For the text-containing cell, return its midpoint in [x, y] coordinate format. 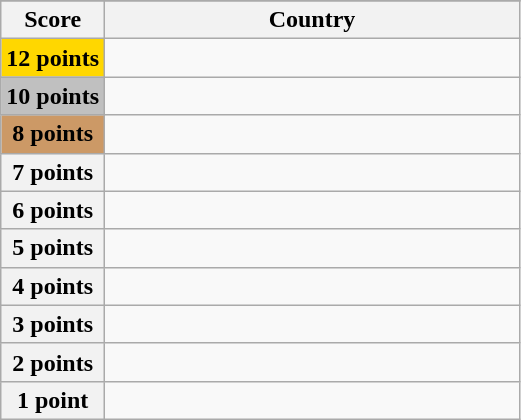
12 points [53, 58]
Country [312, 20]
Score [53, 20]
3 points [53, 324]
8 points [53, 134]
4 points [53, 286]
6 points [53, 210]
2 points [53, 362]
1 point [53, 400]
7 points [53, 172]
5 points [53, 248]
10 points [53, 96]
